From the cell containing the given text, extract its center point as [X, Y] coordinate. 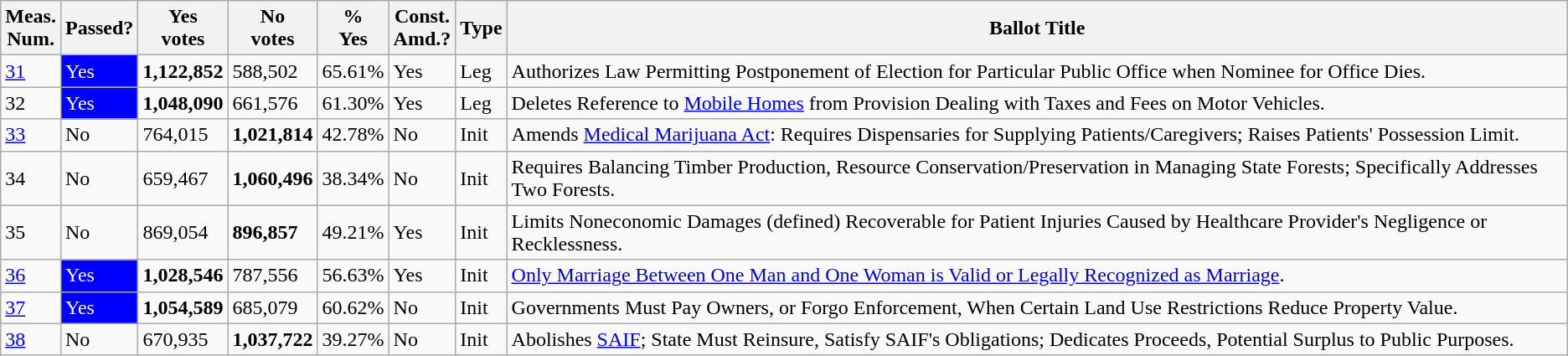
38.34% [353, 178]
661,576 [273, 103]
37 [31, 307]
Only Marriage Between One Man and One Woman is Valid or Legally Recognized as Marriage. [1037, 276]
Yesvotes [183, 28]
33 [31, 135]
31 [31, 71]
1,054,589 [183, 307]
1,122,852 [183, 71]
Novotes [273, 28]
Passed? [99, 28]
1,021,814 [273, 135]
1,037,722 [273, 339]
Governments Must Pay Owners, or Forgo Enforcement, When Certain Land Use Restrictions Reduce Property Value. [1037, 307]
Type [481, 28]
1,048,090 [183, 103]
42.78% [353, 135]
Meas.Num. [31, 28]
60.62% [353, 307]
39.27% [353, 339]
869,054 [183, 233]
38 [31, 339]
Abolishes SAIF; State Must Reinsure, Satisfy SAIF's Obligations; Dedicates Proceeds, Potential Surplus to Public Purposes. [1037, 339]
Deletes Reference to Mobile Homes from Provision Dealing with Taxes and Fees on Motor Vehicles. [1037, 103]
Authorizes Law Permitting Postponement of Election for Particular Public Office when Nominee for Office Dies. [1037, 71]
61.30% [353, 103]
Const.Amd.? [422, 28]
685,079 [273, 307]
Amends Medical Marijuana Act: Requires Dispensaries for Supplying Patients/Caregivers; Raises Patients' Possession Limit. [1037, 135]
588,502 [273, 71]
49.21% [353, 233]
32 [31, 103]
764,015 [183, 135]
56.63% [353, 276]
Requires Balancing Timber Production, Resource Conservation/Preservation in Managing State Forests; Specifically Addresses Two Forests. [1037, 178]
1,060,496 [273, 178]
65.61% [353, 71]
34 [31, 178]
36 [31, 276]
%Yes [353, 28]
35 [31, 233]
670,935 [183, 339]
659,467 [183, 178]
1,028,546 [183, 276]
787,556 [273, 276]
896,857 [273, 233]
Ballot Title [1037, 28]
Limits Noneconomic Damages (defined) Recoverable for Patient Injuries Caused by Healthcare Provider's Negligence or Recklessness. [1037, 233]
